Extract the (X, Y) coordinate from the center of the cell holding the provided text.  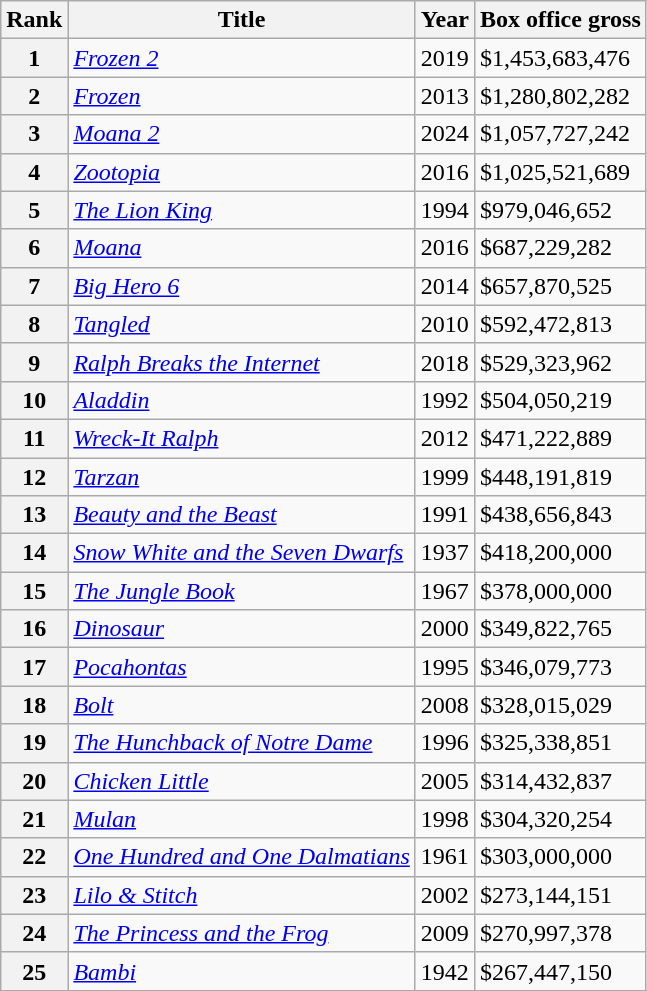
$471,222,889 (560, 438)
Snow White and the Seven Dwarfs (242, 553)
$592,472,813 (560, 324)
$448,191,819 (560, 477)
Moana (242, 248)
1961 (444, 857)
17 (34, 667)
6 (34, 248)
1995 (444, 667)
$270,997,378 (560, 933)
3 (34, 134)
20 (34, 781)
Wreck-It Ralph (242, 438)
2012 (444, 438)
$418,200,000 (560, 553)
21 (34, 819)
$303,000,000 (560, 857)
Tangled (242, 324)
11 (34, 438)
1967 (444, 591)
Tarzan (242, 477)
Frozen (242, 96)
25 (34, 971)
$267,447,150 (560, 971)
13 (34, 515)
2018 (444, 362)
15 (34, 591)
$349,822,765 (560, 629)
Frozen 2 (242, 58)
$657,870,525 (560, 286)
24 (34, 933)
Big Hero 6 (242, 286)
2 (34, 96)
Moana 2 (242, 134)
5 (34, 210)
1 (34, 58)
Beauty and the Beast (242, 515)
$438,656,843 (560, 515)
Ralph Breaks the Internet (242, 362)
Box office gross (560, 20)
Bolt (242, 705)
Rank (34, 20)
$304,320,254 (560, 819)
2002 (444, 895)
22 (34, 857)
$346,079,773 (560, 667)
2005 (444, 781)
2009 (444, 933)
1992 (444, 400)
The Lion King (242, 210)
1937 (444, 553)
Lilo & Stitch (242, 895)
$378,000,000 (560, 591)
2008 (444, 705)
1994 (444, 210)
2024 (444, 134)
2014 (444, 286)
1999 (444, 477)
One Hundred and One Dalmatians (242, 857)
Pocahontas (242, 667)
2000 (444, 629)
2019 (444, 58)
1996 (444, 743)
1991 (444, 515)
$328,015,029 (560, 705)
8 (34, 324)
$1,025,521,689 (560, 172)
12 (34, 477)
$1,057,727,242 (560, 134)
$687,229,282 (560, 248)
Mulan (242, 819)
Chicken Little (242, 781)
Bambi (242, 971)
18 (34, 705)
$273,144,151 (560, 895)
4 (34, 172)
2013 (444, 96)
14 (34, 553)
10 (34, 400)
Zootopia (242, 172)
Aladdin (242, 400)
7 (34, 286)
23 (34, 895)
9 (34, 362)
19 (34, 743)
The Princess and the Frog (242, 933)
$504,050,219 (560, 400)
1998 (444, 819)
Year (444, 20)
The Hunchback of Notre Dame (242, 743)
2010 (444, 324)
$1,280,802,282 (560, 96)
$1,453,683,476 (560, 58)
$979,046,652 (560, 210)
Dinosaur (242, 629)
$325,338,851 (560, 743)
The Jungle Book (242, 591)
Title (242, 20)
1942 (444, 971)
$529,323,962 (560, 362)
$314,432,837 (560, 781)
16 (34, 629)
